Capture the cell that displays the provided text and extract its (x, y) central coordinate. 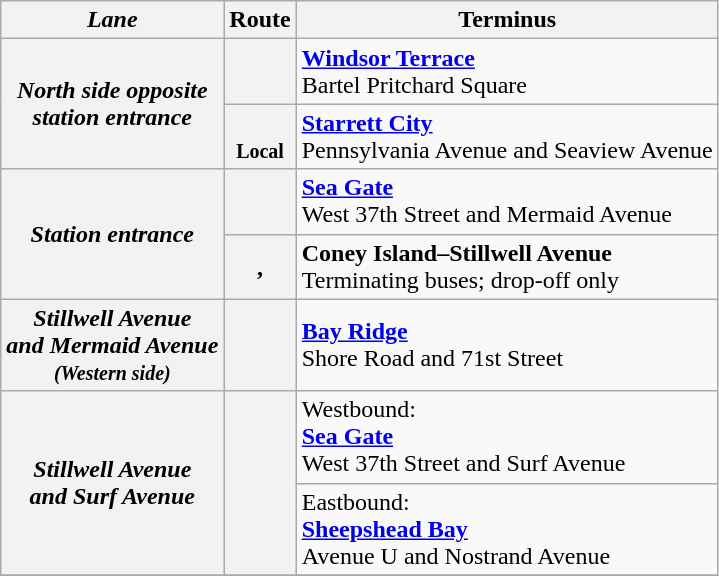
Sea GateWest 37th Street and Mermaid Avenue (507, 202)
North side oppositestation entrance (112, 104)
Route (260, 20)
Local (260, 136)
Stillwell Avenueand Mermaid Avenue(Western side) (112, 345)
Westbound:Sea GateWest 37th Street and Surf Avenue (507, 437)
Eastbound:Sheepshead BayAvenue U and Nostrand Avenue (507, 529)
Terminus (507, 20)
Lane (112, 20)
Station entrance (112, 234)
, (260, 266)
Windsor TerraceBartel Pritchard Square (507, 72)
Starrett CityPennsylvania Avenue and Seaview Avenue (507, 136)
Stillwell Avenueand Surf Avenue (112, 483)
Coney Island–Stillwell AvenueTerminating buses; drop-off only (507, 266)
Bay RidgeShore Road and 71st Street (507, 345)
